Determine the (x, y) coordinate at the center of the cell enclosing the given text.  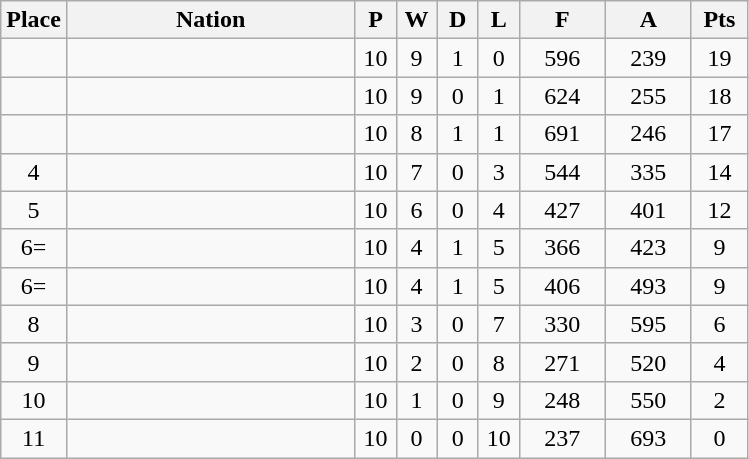
P (376, 20)
11 (34, 438)
544 (562, 172)
D (458, 20)
691 (562, 134)
493 (648, 286)
401 (648, 210)
255 (648, 96)
18 (719, 96)
19 (719, 58)
239 (648, 58)
520 (648, 362)
595 (648, 324)
624 (562, 96)
246 (648, 134)
693 (648, 438)
17 (719, 134)
12 (719, 210)
F (562, 20)
L (498, 20)
406 (562, 286)
237 (562, 438)
Nation (210, 20)
330 (562, 324)
423 (648, 248)
A (648, 20)
Pts (719, 20)
335 (648, 172)
248 (562, 400)
427 (562, 210)
366 (562, 248)
596 (562, 58)
W (416, 20)
271 (562, 362)
550 (648, 400)
Place (34, 20)
14 (719, 172)
